Detect which cell encompasses the target text, then output its (X, Y) center coordinate. 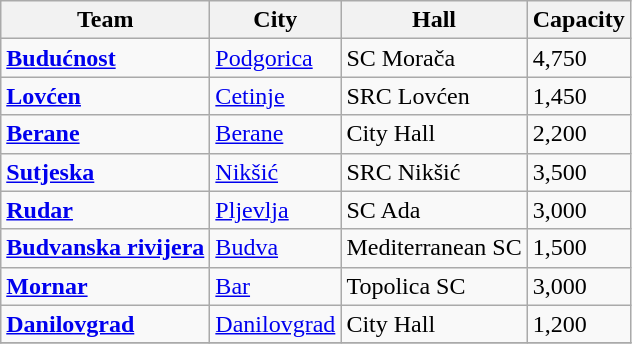
Lovćen (106, 96)
Podgorica (276, 58)
SRC Lovćen (434, 96)
Mediterranean SC (434, 248)
Topolica SC (434, 286)
Mornar (106, 286)
SC Ada (434, 210)
2,200 (578, 134)
Hall (434, 20)
Rudar (106, 210)
1,200 (578, 324)
4,750 (578, 58)
Cetinje (276, 96)
City (276, 20)
Budva (276, 248)
Budućnost (106, 58)
1,450 (578, 96)
1,500 (578, 248)
SC Morača (434, 58)
SRC Nikšić (434, 172)
Pljevlja (276, 210)
Budvanska rivijera (106, 248)
Sutjeska (106, 172)
Bar (276, 286)
Team (106, 20)
Capacity (578, 20)
Nikšić (276, 172)
3,500 (578, 172)
